Locate the cell with the specified text and output its (X, Y) center coordinate. 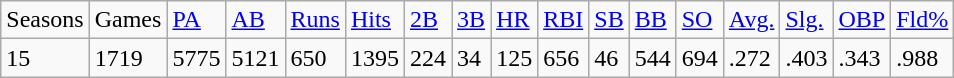
Runs (315, 20)
2B (428, 20)
.272 (752, 58)
OBP (862, 20)
.403 (806, 58)
46 (609, 58)
650 (315, 58)
SB (609, 20)
1395 (374, 58)
5121 (256, 58)
Hits (374, 20)
RBI (564, 20)
Seasons (45, 20)
.343 (862, 58)
Avg. (752, 20)
694 (700, 58)
HR (514, 20)
224 (428, 58)
125 (514, 58)
PA (196, 20)
15 (45, 58)
SO (700, 20)
Slg. (806, 20)
34 (472, 58)
AB (256, 20)
.988 (922, 58)
5775 (196, 58)
1719 (128, 58)
BB (652, 20)
656 (564, 58)
Games (128, 20)
3B (472, 20)
544 (652, 58)
Fld% (922, 20)
